From the cell containing the given text, extract its center point as [x, y] coordinate. 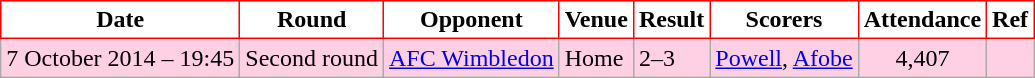
AFC Wimbledon [472, 58]
Ref [1010, 20]
Date [120, 20]
4,407 [922, 58]
Scorers [784, 20]
Opponent [472, 20]
Venue [596, 20]
Result [671, 20]
Round [312, 20]
Attendance [922, 20]
7 October 2014 – 19:45 [120, 58]
Powell, Afobe [784, 58]
Home [596, 58]
2–3 [671, 58]
Second round [312, 58]
